Pinpoint the cell where the given text exists, returning its (x, y) midpoint coordinate. 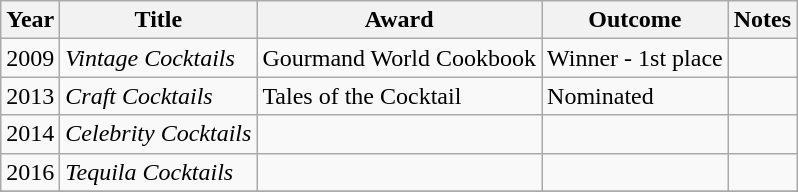
Notes (762, 20)
2016 (30, 172)
Tales of the Cocktail (400, 96)
Award (400, 20)
Celebrity Cocktails (158, 134)
Vintage Cocktails (158, 58)
Tequila Cocktails (158, 172)
Winner - 1st place (636, 58)
2009 (30, 58)
Gourmand World Cookbook (400, 58)
Outcome (636, 20)
Craft Cocktails (158, 96)
Year (30, 20)
Title (158, 20)
Nominated (636, 96)
2014 (30, 134)
2013 (30, 96)
